Capture the cell that displays the provided text and extract its [X, Y] central coordinate. 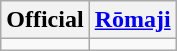
Official [45, 20]
Rōmaji [132, 20]
